Find where the given text appears and provide that cell's center as [X, Y] coordinate. 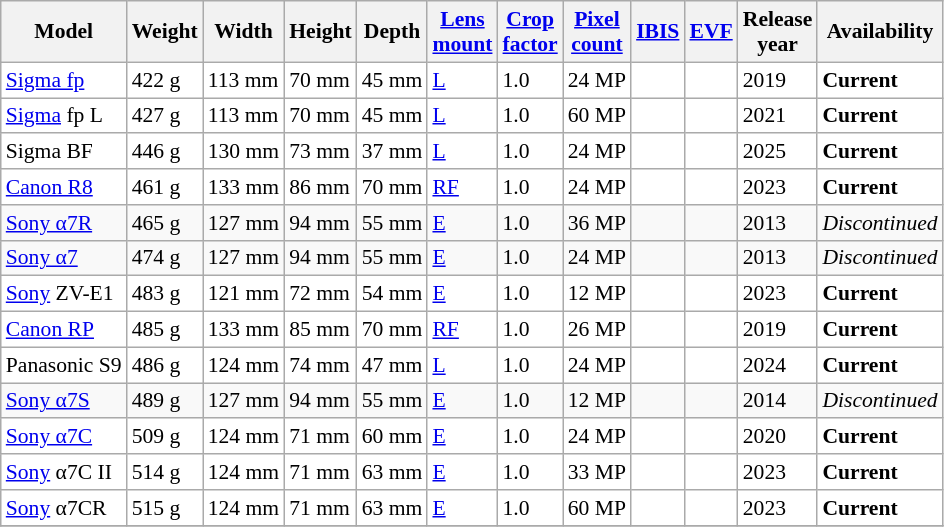
Availability [880, 32]
515 g [165, 508]
2024 [778, 365]
Lensmount [462, 32]
Sony ZV-E1 [64, 294]
60 mm [392, 437]
489 g [165, 401]
486 g [165, 365]
Sigma BF [64, 152]
26 MP [597, 330]
446 g [165, 152]
Sony α7CR [64, 508]
Height [320, 32]
Sony α7S [64, 401]
483 g [165, 294]
Sony α7C II [64, 472]
Releaseyear [778, 32]
474 g [165, 258]
130 mm [244, 152]
37 mm [392, 152]
422 g [165, 80]
Width [244, 32]
Sony α7R [64, 223]
73 mm [320, 152]
Sigma fp [64, 80]
Depth [392, 32]
514 g [165, 472]
2021 [778, 116]
47 mm [392, 365]
Sigma fp L [64, 116]
Pixelcount [597, 32]
465 g [165, 223]
Sony α7C [64, 437]
461 g [165, 187]
2020 [778, 437]
Weight [165, 32]
509 g [165, 437]
Canon RP [64, 330]
36 MP [597, 223]
74 mm [320, 365]
IBIS [658, 32]
427 g [165, 116]
Cropfactor [530, 32]
72 mm [320, 294]
85 mm [320, 330]
121 mm [244, 294]
485 g [165, 330]
Model [64, 32]
Canon R8 [64, 187]
EVF [710, 32]
Panasonic S9 [64, 365]
54 mm [392, 294]
2014 [778, 401]
Sony α7 [64, 258]
33 MP [597, 472]
86 mm [320, 187]
2025 [778, 152]
